Pinpoint the cell where the given text exists, returning its (x, y) midpoint coordinate. 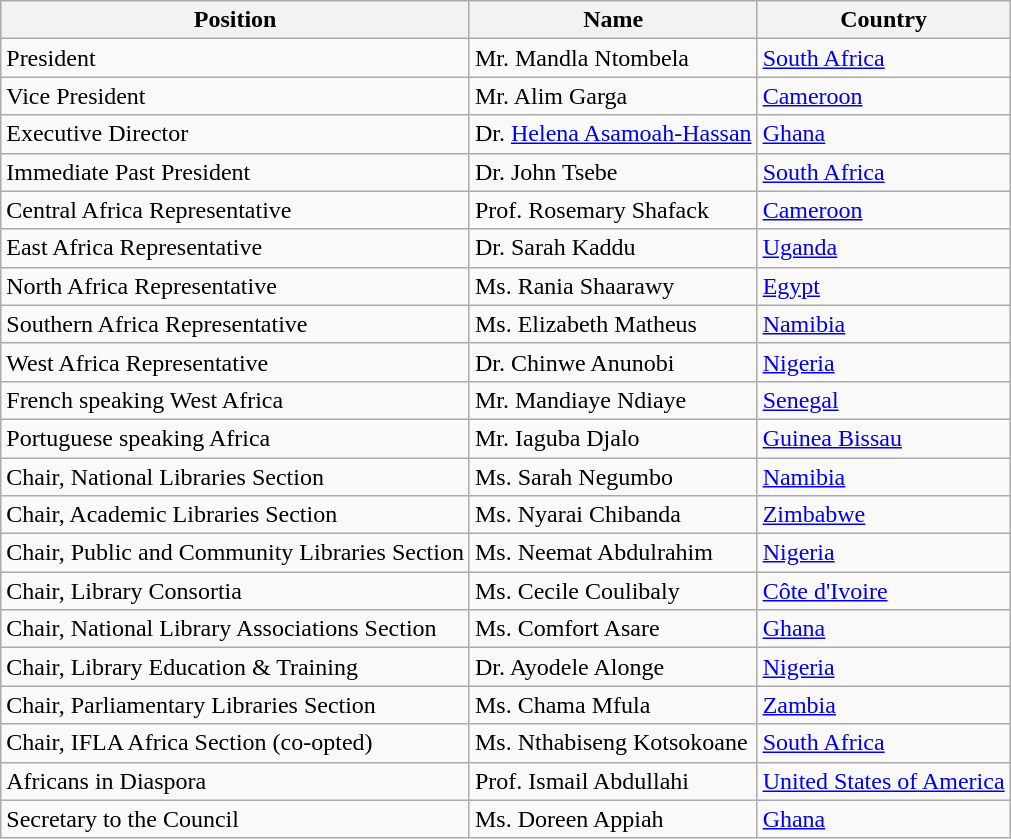
Mr. Mandla Ntombela (613, 58)
Zambia (884, 705)
Senegal (884, 400)
Central Africa Representative (236, 210)
President (236, 58)
Ms. Chama Mfula (613, 705)
Ms. Nthabiseng Kotsokoane (613, 743)
Chair, National Libraries Section (236, 477)
Egypt (884, 286)
Executive Director (236, 134)
Chair, Public and Community Libraries Section (236, 553)
French speaking West Africa (236, 400)
Africans in Diaspora (236, 781)
Ms. Elizabeth Matheus (613, 324)
Ms. Doreen Appiah (613, 819)
Chair, IFLA Africa Section (co-opted) (236, 743)
Uganda (884, 248)
Chair, Library Education & Training (236, 667)
Vice President (236, 96)
Chair, Parliamentary Libraries Section (236, 705)
Chair, Academic Libraries Section (236, 515)
Portuguese speaking Africa (236, 438)
Ms. Rania Shaarawy (613, 286)
United States of America (884, 781)
Dr. Sarah Kaddu (613, 248)
Côte d'Ivoire (884, 591)
Mr. Alim Garga (613, 96)
Dr. John Tsebe (613, 172)
Position (236, 20)
East Africa Representative (236, 248)
Dr. Ayodele Alonge (613, 667)
Mr. Mandiaye Ndiaye (613, 400)
Country (884, 20)
North Africa Representative (236, 286)
Mr. Iaguba Djalo (613, 438)
West Africa Representative (236, 362)
Prof. Ismail Abdullahi (613, 781)
Chair, National Library Associations Section (236, 629)
Ms. Sarah Negumbo (613, 477)
Zimbabwe (884, 515)
Secretary to the Council (236, 819)
Guinea Bissau (884, 438)
Dr. Helena Asamoah-Hassan (613, 134)
Name (613, 20)
Ms. Nyarai Chibanda (613, 515)
Immediate Past President (236, 172)
Ms. Cecile Coulibaly (613, 591)
Southern Africa Representative (236, 324)
Chair, Library Consortia (236, 591)
Ms. Comfort Asare (613, 629)
Prof. Rosemary Shafack (613, 210)
Dr. Chinwe Anunobi (613, 362)
Ms. Neemat Abdulrahim (613, 553)
